Determine the [X, Y] coordinate at the center of the cell enclosing the given text.  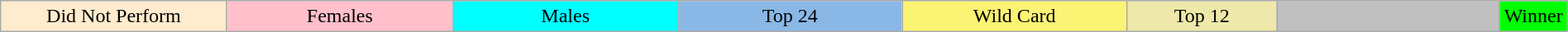
Top 24 [791, 16]
Top 12 [1202, 16]
Males [566, 16]
Wild Card [1015, 16]
Winner [1533, 16]
Females [339, 16]
Did Not Perform [114, 16]
